Pinpoint the cell where the given text exists, returning its (x, y) midpoint coordinate. 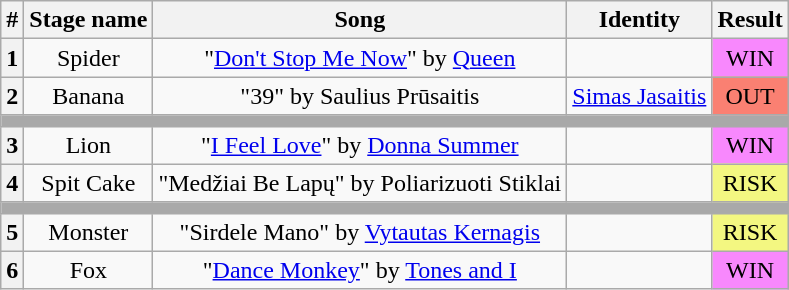
Song (360, 20)
6 (12, 270)
# (12, 20)
Spider (88, 58)
Result (750, 20)
"I Feel Love" by Donna Summer (360, 145)
"Dance Monkey" by Tones and I (360, 270)
Banana (88, 96)
Fox (88, 270)
"Sirdele Mano" by Vytautas Kernagis (360, 232)
"Medžiai Be Lapų" by Poliarizuoti Stiklai (360, 183)
Stage name (88, 20)
"39" by Saulius Prūsaitis (360, 96)
Simas Jasaitis (640, 96)
3 (12, 145)
Spit Cake (88, 183)
"Don't Stop Me Now" by Queen (360, 58)
OUT (750, 96)
1 (12, 58)
2 (12, 96)
Monster (88, 232)
5 (12, 232)
Lion (88, 145)
Identity (640, 20)
4 (12, 183)
